Find where the given text appears and provide that cell's center as (X, Y) coordinate. 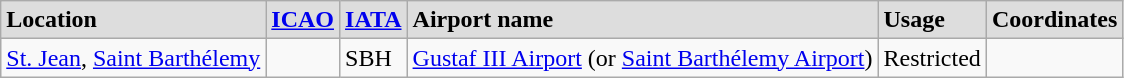
Location (134, 20)
IATA (374, 20)
Restricted (932, 58)
ICAO (303, 20)
Gustaf III Airport (or Saint Barthélemy Airport) (642, 58)
St. Jean, Saint Barthélemy (134, 58)
Coordinates (1054, 20)
Usage (932, 20)
Airport name (642, 20)
SBH (374, 58)
